Search for the cell housing the specified text and yield its [X, Y] center coordinate. 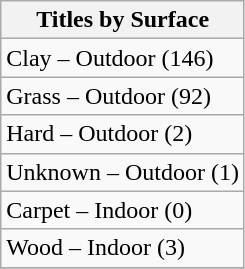
Unknown – Outdoor (1) [123, 172]
Hard – Outdoor (2) [123, 134]
Titles by Surface [123, 20]
Carpet – Indoor (0) [123, 210]
Wood – Indoor (3) [123, 248]
Grass – Outdoor (92) [123, 96]
Clay – Outdoor (146) [123, 58]
